For the text-containing cell, return its midpoint in [x, y] coordinate format. 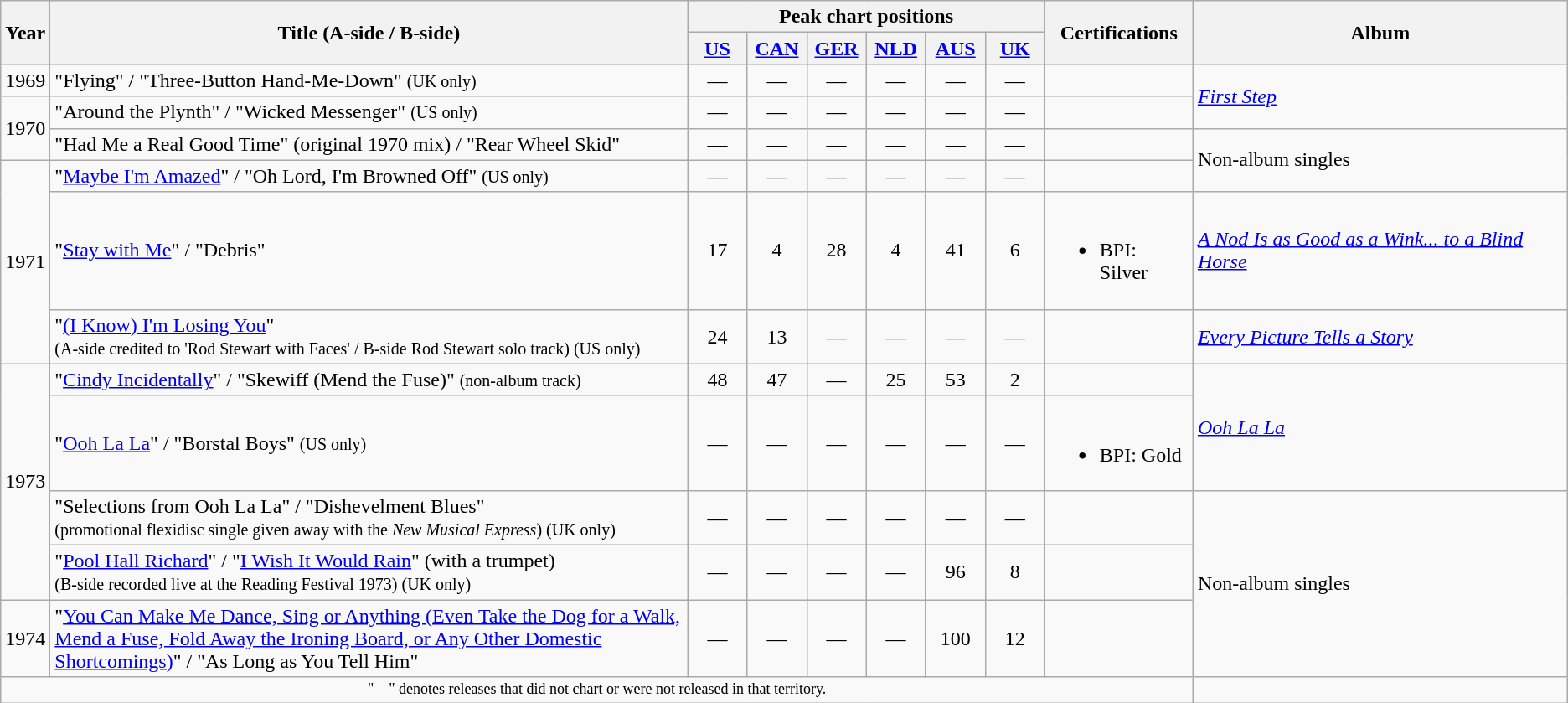
First Step [1380, 96]
GER [836, 49]
1971 [25, 261]
"Pool Hall Richard" / "I Wish It Would Rain" (with a trumpet)(B-side recorded live at the Reading Festival 1973) (UK only) [369, 571]
"Around the Plynth" / "Wicked Messenger" (US only) [369, 112]
47 [777, 380]
Album [1380, 33]
8 [1015, 571]
"Stay with Me" / "Debris" [369, 251]
"(I Know) I'm Losing You"(A-side credited to 'Rod Stewart with Faces' / B-side Rod Stewart solo track) (US only) [369, 337]
2 [1015, 380]
17 [717, 251]
UK [1015, 49]
41 [955, 251]
A Nod Is as Good as a Wink... to a Blind Horse [1380, 251]
1973 [25, 481]
1974 [25, 638]
US [717, 49]
NLD [896, 49]
12 [1015, 638]
28 [836, 251]
100 [955, 638]
Title (A-side / B-side) [369, 33]
"Selections from Ooh La La" / "Dishevelment Blues"(promotional flexidisc single given away with the New Musical Express) (UK only) [369, 518]
CAN [777, 49]
53 [955, 380]
Certifications [1119, 33]
"Maybe I'm Amazed" / "Oh Lord, I'm Browned Off" (US only) [369, 176]
"Had Me a Real Good Time" (original 1970 mix) / "Rear Wheel Skid" [369, 144]
6 [1015, 251]
Year [25, 33]
Every Picture Tells a Story [1380, 337]
"Flying" / "Three-Button Hand-Me-Down" (UK only) [369, 80]
96 [955, 571]
24 [717, 337]
Peak chart positions [866, 17]
48 [717, 380]
1969 [25, 80]
25 [896, 380]
13 [777, 337]
BPI: Silver [1119, 251]
BPI: Gold [1119, 442]
Ooh La La [1380, 427]
"Cindy Incidentally" / "Skewiff (Mend the Fuse)" (non-album track) [369, 380]
AUS [955, 49]
"—" denotes releases that did not chart or were not released in that territory. [597, 690]
1970 [25, 128]
"Ooh La La" / "Borstal Boys" (US only) [369, 442]
